Scan for the cell matching the given text and deliver its (x, y) coordinate at center. 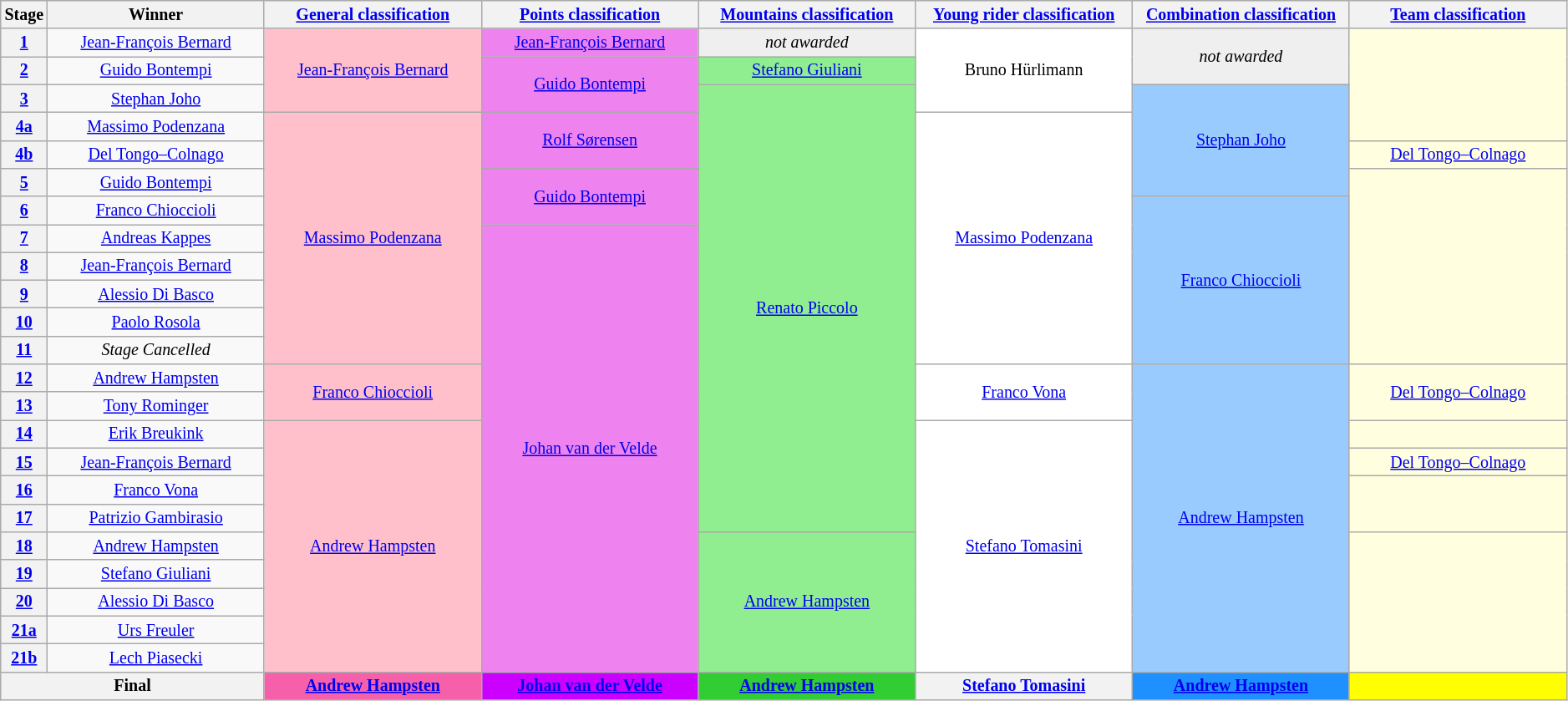
Tony Rominger (155, 406)
8 (24, 266)
Bruno Hürlimann (1024, 71)
21b (24, 658)
Points classification (590, 15)
3 (24, 99)
4b (24, 154)
General classification (373, 15)
18 (24, 546)
5 (24, 182)
Urs Freuler (155, 630)
Renato Piccolo (807, 308)
Erik Breukink (155, 434)
Mountains classification (807, 15)
7 (24, 239)
10 (24, 323)
4a (24, 127)
Combination classification (1241, 15)
Rolf Sørensen (590, 140)
1 (24, 43)
Lech Piasecki (155, 658)
14 (24, 434)
2 (24, 70)
6 (24, 211)
15 (24, 463)
12 (24, 378)
Patrizio Gambirasio (155, 518)
19 (24, 573)
16 (24, 490)
20 (24, 602)
Final (133, 685)
Paolo Rosola (155, 323)
9 (24, 294)
Team classification (1458, 15)
Winner (155, 15)
Stage (24, 15)
13 (24, 406)
Andreas Kappes (155, 239)
21a (24, 630)
11 (24, 351)
Young rider classification (1024, 15)
17 (24, 518)
Stage Cancelled (155, 351)
